Search for the cell housing the specified text and yield its [X, Y] center coordinate. 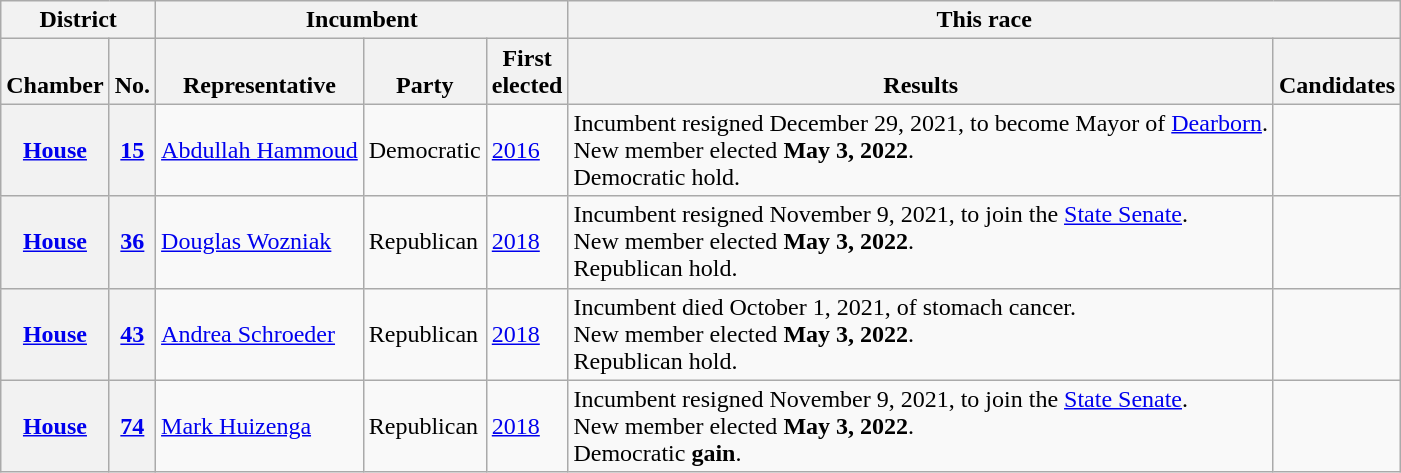
Mark Huizenga [260, 426]
Representative [260, 72]
74 [132, 426]
36 [132, 242]
Results [921, 72]
Party [424, 72]
Incumbent resigned November 9, 2021, to join the State Senate.New member elected May 3, 2022.Republican hold. [921, 242]
15 [132, 150]
Douglas Wozniak [260, 242]
District [78, 20]
Chamber [55, 72]
Incumbent resigned December 29, 2021, to become Mayor of Dearborn.New member elected May 3, 2022.Democratic hold. [921, 150]
Abdullah Hammoud [260, 150]
Candidates [1336, 72]
Incumbent [362, 20]
Incumbent resigned November 9, 2021, to join the State Senate.New member elected May 3, 2022.Democratic gain. [921, 426]
Incumbent died October 1, 2021, of stomach cancer.New member elected May 3, 2022.Republican hold. [921, 334]
Firstelected [527, 72]
43 [132, 334]
Democratic [424, 150]
No. [132, 72]
2016 [527, 150]
Andrea Schroeder [260, 334]
This race [984, 20]
